Find where the given text appears and provide that cell's center as [x, y] coordinate. 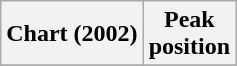
Chart (2002) [72, 34]
Peakposition [189, 34]
